Return (x, y) of the center of cell containing provided text 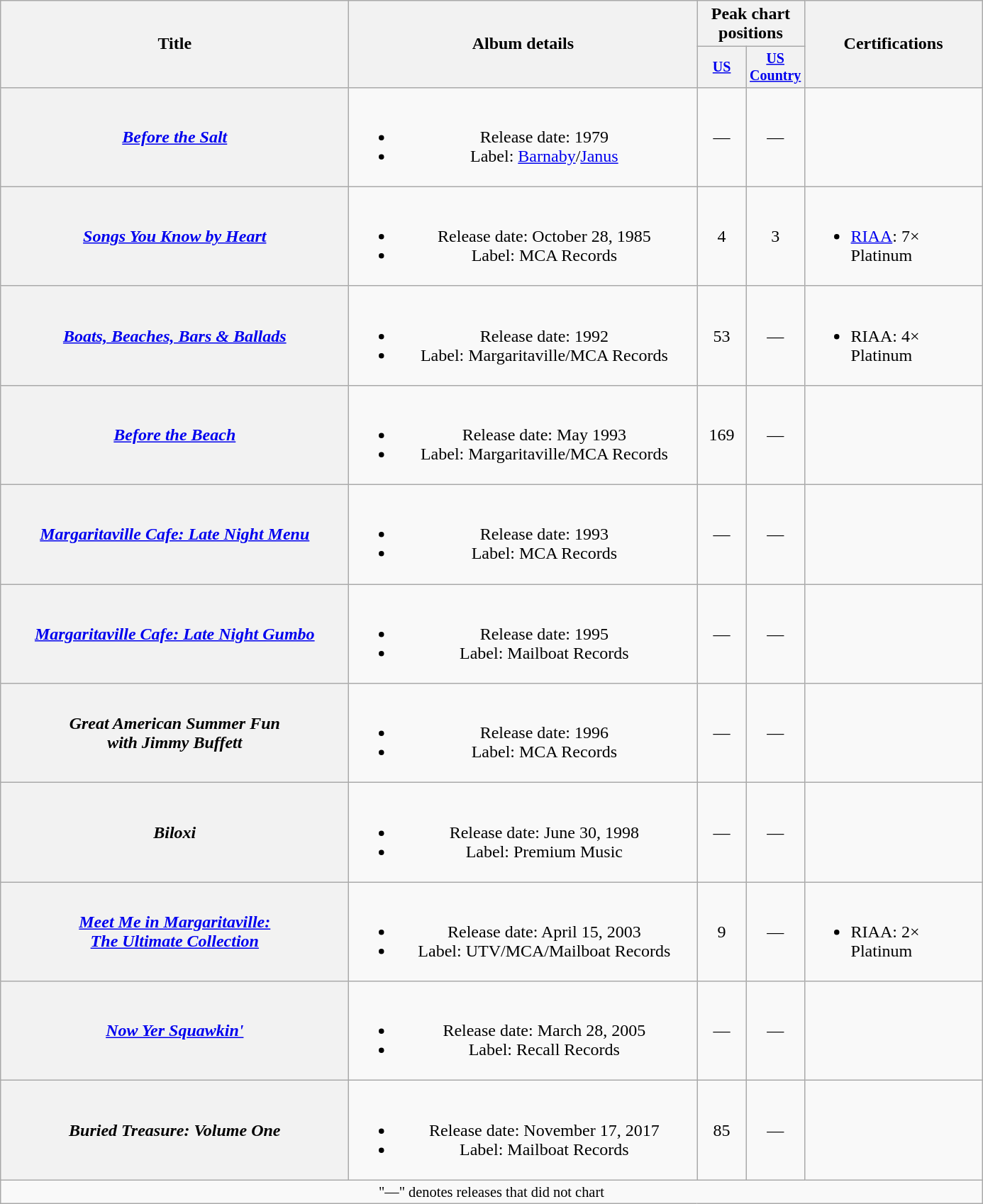
Before the Beach (174, 435)
Release date: November 17, 2017Label: Mailboat Records (523, 1130)
Buried Treasure: Volume One (174, 1130)
Release date: October 28, 1985Label: MCA Records (523, 236)
Margaritaville Cafe: Late Night Menu (174, 535)
Great American Summer Funwith Jimmy Buffett (174, 733)
"—" denotes releases that did not chart (491, 1192)
RIAA: 7× Platinum (894, 236)
Release date: March 28, 2005Label: Recall Records (523, 1031)
Boats, Beaches, Bars & Ballads (174, 335)
US Country (775, 67)
RIAA: 2× Platinum (894, 932)
Margaritaville Cafe: Late Night Gumbo (174, 634)
4 (722, 236)
US (722, 67)
Release date: 1996Label: MCA Records (523, 733)
3 (775, 236)
Release date: April 15, 2003Label: UTV/MCA/Mailboat Records (523, 932)
Biloxi (174, 832)
Release date: 1993Label: MCA Records (523, 535)
Release date: June 30, 1998Label: Premium Music (523, 832)
Songs You Know by Heart (174, 236)
Certifications (894, 44)
Release date: 1979Label: Barnaby/Janus (523, 137)
Before the Salt (174, 137)
9 (722, 932)
Release date: 1995Label: Mailboat Records (523, 634)
Now Yer Squawkin' (174, 1031)
Album details (523, 44)
169 (722, 435)
RIAA: 4× Platinum (894, 335)
Release date: May 1993Label: Margaritaville/MCA Records (523, 435)
85 (722, 1130)
Title (174, 44)
Peak chartpositions (750, 24)
Meet Me in Margaritaville:The Ultimate Collection (174, 932)
53 (722, 335)
Release date: 1992Label: Margaritaville/MCA Records (523, 335)
